From the cell containing the given text, extract its center point as [X, Y] coordinate. 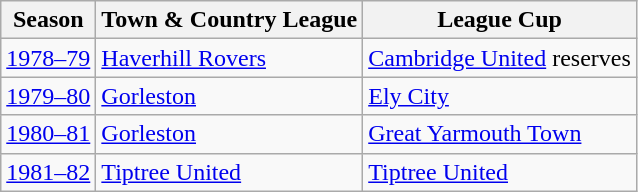
1981–82 [48, 172]
1980–81 [48, 134]
1979–80 [48, 96]
Great Yarmouth Town [500, 134]
Haverhill Rovers [230, 58]
Cambridge United reserves [500, 58]
Ely City [500, 96]
Town & Country League [230, 20]
Season [48, 20]
League Cup [500, 20]
1978–79 [48, 58]
